Detect which cell encompasses the target text, then output its (X, Y) center coordinate. 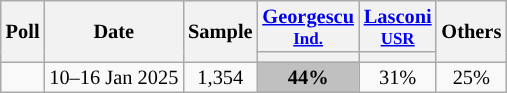
10–16 Jan 2025 (114, 78)
Date (114, 30)
31% (398, 78)
LasconiUSR (398, 26)
44% (308, 78)
1,354 (220, 78)
Poll (23, 30)
Sample (220, 30)
Others (471, 30)
GeorgescuInd. (308, 26)
25% (471, 78)
